Return (X, Y) of the center of cell containing provided text 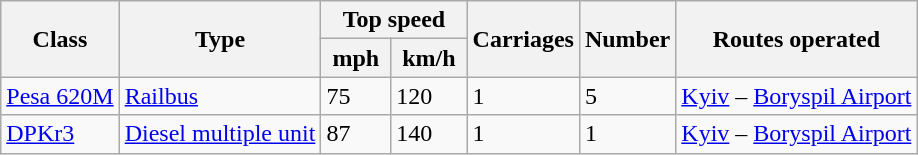
140 (429, 134)
Carriages (523, 39)
DPKr3 (60, 134)
Routes operated (796, 39)
Top speed (394, 20)
120 (429, 96)
Diesel multiple unit (220, 134)
Railbus (220, 96)
mph (356, 58)
87 (356, 134)
km/h (429, 58)
5 (627, 96)
Class (60, 39)
Number (627, 39)
75 (356, 96)
Pesa 620M (60, 96)
Type (220, 39)
